Capture the cell that displays the provided text and extract its (x, y) central coordinate. 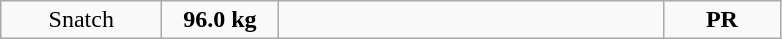
Snatch (82, 20)
PR (722, 20)
96.0 kg (220, 20)
